Return (x, y) of the center of cell containing provided text 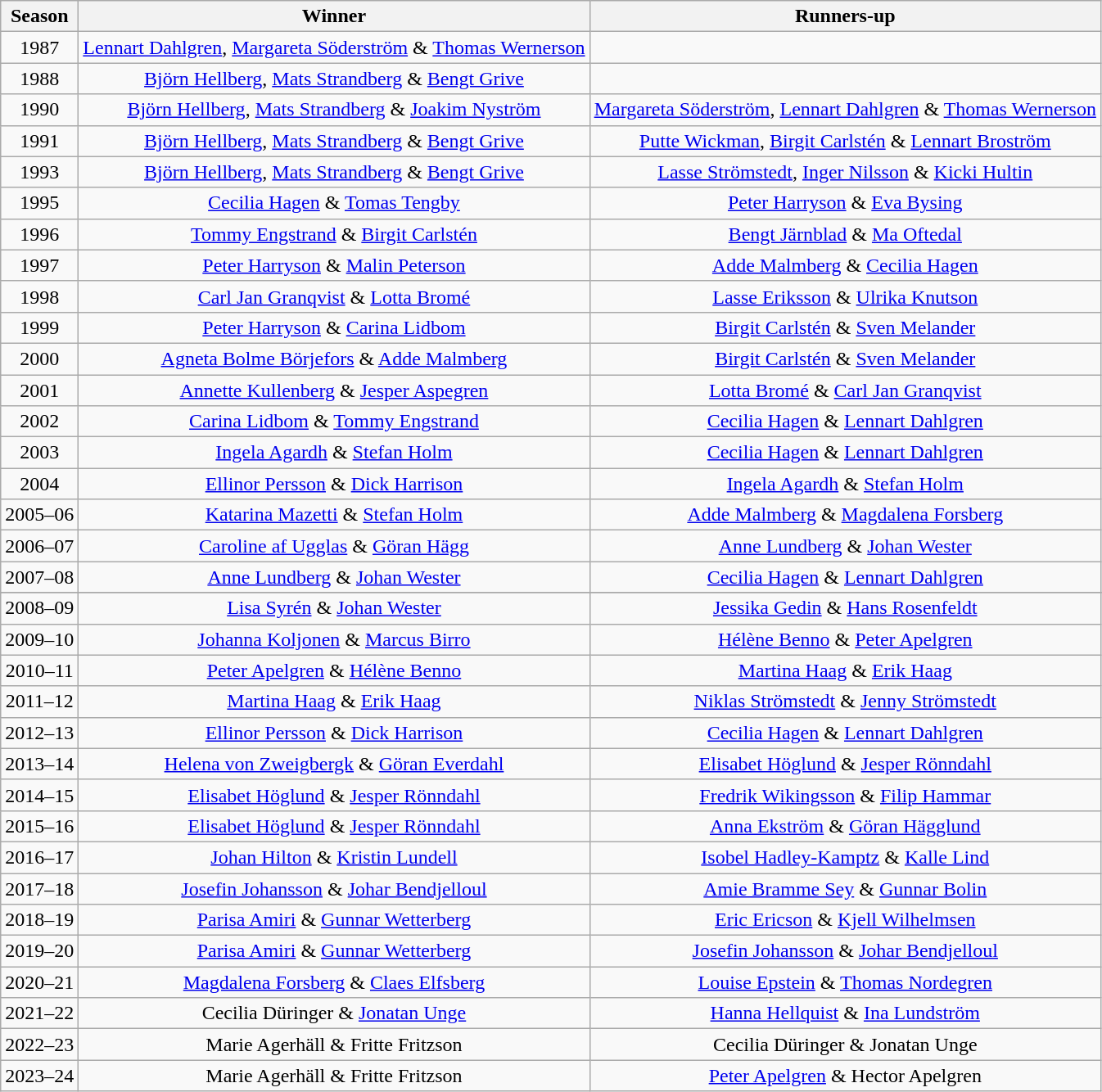
1987 (39, 47)
1995 (39, 203)
2012–13 (39, 733)
2023–24 (39, 1076)
2016–17 (39, 857)
2021–22 (39, 1013)
Hanna Hellquist & Ina Lundström (845, 1013)
2009–10 (39, 639)
1991 (39, 141)
Adde Malmberg & Cecilia Hagen (845, 265)
Magdalena Forsberg & Claes Elfsberg (334, 982)
2013–14 (39, 764)
2017–18 (39, 888)
1990 (39, 110)
Eric Ericson & Kjell Wilhelmsen (845, 920)
2003 (39, 453)
2000 (39, 359)
Isobel Hadley-Kamptz & Kalle Lind (845, 857)
Lisa Syrén & Johan Wester (334, 608)
2011–12 (39, 702)
2006–07 (39, 546)
Carina Lidbom & Tommy Engstrand (334, 422)
Annette Kullenberg & Jesper Aspegren (334, 390)
2014–15 (39, 795)
Adde Malmberg & Magdalena Forsberg (845, 515)
2015–16 (39, 826)
Hélène Benno & Peter Apelgren (845, 639)
2005–06 (39, 515)
2019–20 (39, 951)
Season (39, 16)
2001 (39, 390)
Louise Epstein & Thomas Nordegren (845, 982)
Carl Jan Granqvist & Lotta Bromé (334, 296)
2018–19 (39, 920)
Lotta Bromé & Carl Jan Granqvist (845, 390)
Peter Harryson & Malin Peterson (334, 265)
1993 (39, 172)
Fredrik Wikingsson & Filip Hammar (845, 795)
1988 (39, 79)
Lasse Eriksson & Ulrika Knutson (845, 296)
Peter Harryson & Carina Lidbom (334, 327)
2002 (39, 422)
Lasse Strömstedt, Inger Nilsson & Kicki Hultin (845, 172)
2022–23 (39, 1045)
Peter Apelgren & Hélène Benno (334, 670)
Björn Hellberg, Mats Strandberg & Joakim Nyström (334, 110)
Lennart Dahlgren, Margareta Söderström & Thomas Wernerson (334, 47)
2007–08 (39, 577)
1996 (39, 234)
Tommy Engstrand & Birgit Carlstén (334, 234)
2020–21 (39, 982)
Anna Ekström & Göran Hägglund (845, 826)
Runners-up (845, 16)
1997 (39, 265)
1999 (39, 327)
Winner (334, 16)
Margareta Söderström, Lennart Dahlgren & Thomas Wernerson (845, 110)
2010–11 (39, 670)
Agneta Bolme Börjefors & Adde Malmberg (334, 359)
Cecilia Hagen & Tomas Tengby (334, 203)
Johan Hilton & Kristin Lundell (334, 857)
Helena von Zweigbergk & Göran Everdahl (334, 764)
2008–09 (39, 608)
Niklas Strömstedt & Jenny Strömstedt (845, 702)
Amie Bramme Sey & Gunnar Bolin (845, 888)
Bengt Järnblad & Ma Oftedal (845, 234)
Katarina Mazetti & Stefan Holm (334, 515)
Jessika Gedin & Hans Rosenfeldt (845, 608)
Putte Wickman, Birgit Carlstén & Lennart Broström (845, 141)
1998 (39, 296)
Peter Harryson & Eva Bysing (845, 203)
Caroline af Ugglas & Göran Hägg (334, 546)
Peter Apelgren & Hector Apelgren (845, 1076)
2004 (39, 484)
Johanna Koljonen & Marcus Birro (334, 639)
